Scan for the cell matching the given text and deliver its [x, y] coordinate at center. 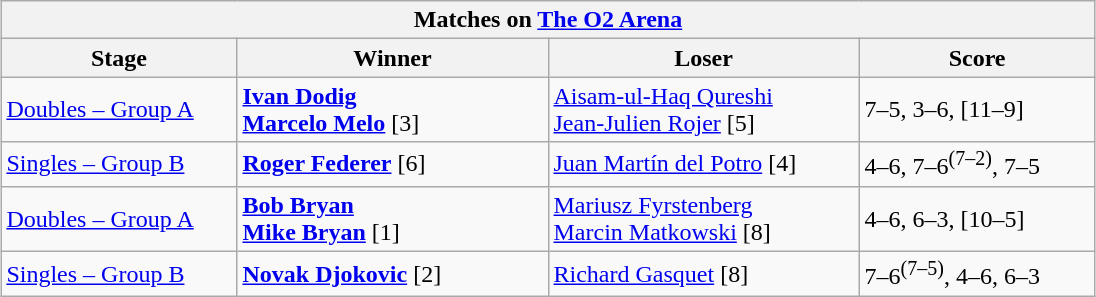
Roger Federer [6] [392, 164]
4–6, 7–6(7–2), 7–5 [977, 164]
Loser [704, 58]
Winner [392, 58]
Matches on The O2 Arena [548, 20]
7–5, 3–6, [11–9] [977, 110]
Aisam-ul-Haq Qureshi Jean-Julien Rojer [5] [704, 110]
Bob Bryan Mike Bryan [1] [392, 218]
Richard Gasquet [8] [704, 274]
Ivan Dodig Marcelo Melo [3] [392, 110]
4–6, 6–3, [10–5] [977, 218]
Stage [119, 58]
7–6(7–5), 4–6, 6–3 [977, 274]
Mariusz Fyrstenberg Marcin Matkowski [8] [704, 218]
Score [977, 58]
Juan Martín del Potro [4] [704, 164]
Novak Djokovic [2] [392, 274]
